Detect which cell encompasses the target text, then output its [X, Y] center coordinate. 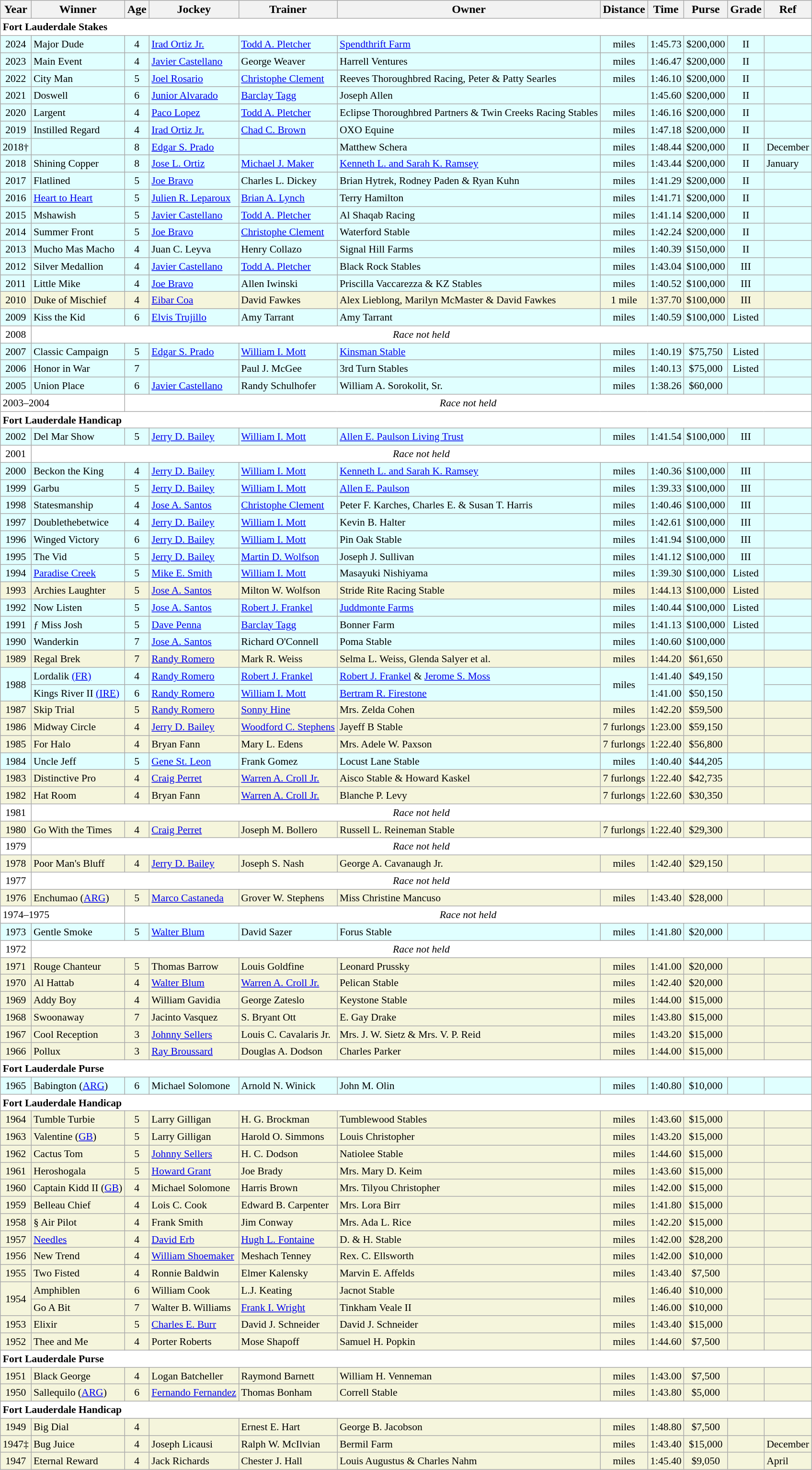
Allen E. Paulson Living Trust [469, 437]
Masayuki Nishiyama [469, 574]
Trainer [288, 10]
1:46.40 [666, 1290]
Gene St. Leon [194, 761]
1:23.00 [666, 727]
Kevin B. Halter [469, 522]
Martin D. Wolfson [288, 556]
1971 [16, 966]
1962 [16, 1154]
Forus Stable [469, 932]
Joseph S. Nash [288, 863]
1956 [16, 1256]
2021 [16, 95]
Ref [788, 10]
Regal Brek [78, 659]
Jack Richards [194, 1461]
Little Mike [78, 283]
Arnold N. Winick [288, 1086]
H. G. Brockman [288, 1120]
Distance [624, 10]
2012 [16, 266]
Garbu [78, 488]
1:46.16 [666, 113]
Uncle Jeff [78, 761]
William Gavidia [194, 1000]
1:44.13 [666, 590]
1976 [16, 898]
L.J. Keating [288, 1290]
H. C. Dodson [288, 1154]
2000 [16, 471]
1999 [16, 488]
Allen E. Paulson [469, 488]
2014 [16, 232]
Kiss the Kid [78, 317]
Duke of Mischief [78, 300]
William A. Sorokolit, Sr. [469, 386]
1972 [16, 949]
1983 [16, 778]
1:22.60 [666, 795]
$49,150 [706, 676]
Rouge Chanteur [78, 966]
ƒ Miss Josh [78, 625]
Terry Hamilton [469, 198]
1963 [16, 1137]
Largent [78, 113]
Ernest E. Hart [288, 1427]
Two Fisted [78, 1273]
2011 [16, 283]
Statesmanship [78, 505]
Winged Victory [78, 540]
Thomas Barrow [194, 966]
Mrs. Mary D. Keim [469, 1171]
1:40.59 [666, 317]
2001 [16, 454]
Louis C. Cavalaris Jr. [288, 1034]
1994 [16, 574]
Frank I. Wright [288, 1308]
April [788, 1461]
Wanderkin [78, 642]
$44,205 [706, 761]
Bug Juice [78, 1444]
1:45.60 [666, 95]
Honor in War [78, 368]
Go A Bit [78, 1308]
Harold O. Simmons [288, 1137]
Brian A. Lynch [288, 198]
Woodford C. Stephens [288, 727]
$5,000 [706, 1393]
1 mile [624, 300]
Midway Circle [78, 727]
Captain Kidd II (GB) [78, 1188]
Elmer Kalensky [288, 1273]
Mrs. Tilyou Christopher [469, 1188]
Samuel H. Popkin [469, 1342]
2023 [16, 61]
Pin Oak Stable [469, 540]
Raymond Barnett [288, 1376]
1989 [16, 659]
Selma L. Weiss, Glenda Salyer et al. [469, 659]
Edward B. Carpenter [288, 1205]
Mary L. Edens [288, 744]
1964 [16, 1120]
Doublethebetwice [78, 522]
Stride Rite Racing Stable [469, 590]
Bertram R. Firestone [469, 693]
2016 [16, 198]
1:47.18 [666, 130]
Hugh L. Fontaine [288, 1239]
Blanche P. Levy [469, 795]
Rex. C. Ellsworth [469, 1256]
William Cook [194, 1290]
Needles [78, 1239]
Frank Smith [194, 1222]
3rd Turn Stables [469, 368]
2018† [16, 147]
2005 [16, 386]
Chester J. Hall [288, 1461]
Ronnie Baldwin [194, 1273]
Joe Brady [288, 1171]
1:41.54 [666, 437]
1:46.47 [666, 61]
Henry Collazo [288, 249]
Babington (ARG) [78, 1086]
Matthew Schera [469, 147]
1977 [16, 881]
1970 [16, 983]
Mrs. J. W. Sietz & Mrs. V. P. Reid [469, 1034]
Doswell [78, 95]
§ Air Pilot [78, 1222]
Belleau Chief [78, 1205]
Jose L. Ortiz [194, 164]
Union Place [78, 386]
1957 [16, 1239]
Distinctive Pro [78, 778]
William Shoemaker [194, 1256]
1:43.00 [666, 1376]
$150,000 [706, 249]
City Man [78, 79]
Walter B. Williams [194, 1308]
Junior Alvarado [194, 95]
1986 [16, 727]
Lois C. Cook [194, 1205]
Keystone Stable [469, 1000]
2002 [16, 437]
1:43.04 [666, 266]
2019 [16, 130]
Aisco Stable & Howard Kaskel [469, 778]
$50,150 [706, 693]
Joseph Licausi [194, 1444]
John M. Olin [469, 1086]
1:40.36 [666, 471]
Mrs. Ada L. Rice [469, 1222]
1947 [16, 1461]
Paul J. McGee [288, 368]
Joseph Allen [469, 95]
1992 [16, 608]
Mose Shapoff [288, 1342]
1:41.71 [666, 198]
Silver Medallion [78, 266]
Thee and Me [78, 1342]
Amphiblen [78, 1290]
George Zateslo [288, 1000]
1:41.14 [666, 215]
1955 [16, 1273]
Fernando Fernandez [194, 1393]
$29,150 [706, 863]
Juddmonte Farms [469, 608]
Poor Man's Bluff [78, 863]
Charles L. Dickey [288, 181]
Charles E. Burr [194, 1324]
Kings River II (IRE) [78, 693]
$29,300 [706, 829]
1969 [16, 1000]
$59,500 [706, 710]
Jacnot Stable [469, 1290]
1949 [16, 1427]
Jim Conway [288, 1222]
Chad C. Brown [288, 130]
1990 [16, 642]
1968 [16, 1017]
1981 [16, 813]
$28,200 [706, 1239]
Mrs. Zelda Cohen [469, 710]
Elixir [78, 1324]
Eibar Coa [194, 300]
Tumble Turbie [78, 1120]
Alex Lieblong, Marilyn McMaster & David Fawkes [469, 300]
Bonner Farm [469, 625]
Al Hattab [78, 983]
1:39.30 [666, 574]
David Erb [194, 1239]
Harrell Ventures [469, 61]
Harris Brown [288, 1188]
S. Bryant Ott [288, 1017]
Del Mar Show [78, 437]
Joel Rosario [194, 79]
2018 [16, 164]
$75,000 [706, 368]
1:40.52 [666, 283]
Classic Campaign [78, 352]
1:42.24 [666, 232]
Correll Stable [469, 1393]
Age [137, 10]
Mike E. Smith [194, 574]
$28,000 [706, 898]
$61,650 [706, 659]
$42,735 [706, 778]
1:42.61 [666, 522]
1959 [16, 1205]
David Sazer [288, 932]
1973 [16, 932]
1:46.00 [666, 1308]
2020 [16, 113]
For Halo [78, 744]
Beckon the King [78, 471]
1:41.40 [666, 676]
Gentle Smoke [78, 932]
Ralph W. McIlvian [288, 1444]
Joseph J. Sullivan [469, 556]
Peter F. Karches, Charles E. & Susan T. Harris [469, 505]
1980 [16, 829]
$75,750 [706, 352]
Addy Boy [78, 1000]
Jayeff B Stable [469, 727]
Pollux [78, 1051]
Now Listen [78, 608]
1:37.70 [666, 300]
OXO Equine [469, 130]
2007 [16, 352]
Thomas Bonham [288, 1393]
1:40.19 [666, 352]
Lordalik (FR) [78, 676]
Winner [78, 10]
David Fawkes [288, 300]
Jacinto Vasquez [194, 1017]
Heroshogala [78, 1171]
Waterford Stable [469, 232]
2017 [16, 181]
Skip Trial [78, 710]
2003–2004 [63, 403]
Joseph M. Bollero [288, 829]
Louis Christopher [469, 1137]
D. & H. Stable [469, 1239]
1:40.46 [666, 505]
Russell L. Reineman Stable [469, 829]
Owner [469, 10]
Big Dial [78, 1427]
Randy Schulhofer [288, 386]
George B. Jacobson [469, 1427]
Meshach Tenney [288, 1256]
Frank Gomez [288, 761]
Logan Batcheller [194, 1376]
1954 [16, 1298]
Sonny Hine [288, 710]
Hat Room [78, 795]
Charles Parker [469, 1051]
1967 [16, 1034]
1953 [16, 1324]
Paco Lopez [194, 113]
Paradise Creek [78, 574]
Miss Christine Mancuso [469, 898]
Eclipse Thoroughbred Partners & Twin Creeks Racing Stables [469, 113]
George Weaver [288, 61]
1:40.13 [666, 368]
E. Gay Drake [469, 1017]
Eternal Reward [78, 1461]
1:44.20 [666, 659]
1:40.60 [666, 642]
Black George [78, 1376]
1:45.40 [666, 1461]
1:41.29 [666, 181]
1988 [16, 684]
Al Shaqab Racing [469, 215]
1987 [16, 710]
Ray Broussard [194, 1051]
1:40.39 [666, 249]
Kinsman Stable [469, 352]
Tinkham Veale II [469, 1308]
Black Rock Stables [469, 266]
Elvis Trujillo [194, 317]
Locust Lane Stable [469, 761]
Grade [746, 10]
Leonard Prussky [469, 966]
Poma Stable [469, 642]
1:38.26 [666, 386]
$30,350 [706, 795]
Pelican Stable [469, 983]
Fort Lauderdale Stakes [406, 27]
$59,150 [706, 727]
2008 [16, 334]
The Vid [78, 556]
Mucho Mas Macho [78, 249]
Jockey [194, 10]
Michael J. Maker [288, 164]
Major Dude [78, 44]
Purse [706, 10]
1997 [16, 522]
Mshawish [78, 215]
Year [16, 10]
Reeves Thoroughbred Racing, Peter & Patty Searles [469, 79]
Allen Iwinski [288, 283]
Richard O'Connell [288, 642]
1:48.80 [666, 1427]
1961 [16, 1171]
Instilled Regard [78, 130]
Time [666, 10]
2024 [16, 44]
Mrs. Lora Birr [469, 1205]
Milton W. Wolfson [288, 590]
1:43.44 [666, 164]
Robert J. Frankel & Jerome S. Moss [469, 676]
1:46.10 [666, 79]
Louis Augustus & Charles Nahm [469, 1461]
2013 [16, 249]
1985 [16, 744]
1:45.73 [666, 44]
January [788, 164]
1995 [16, 556]
Sallequilo (ARG) [78, 1393]
1:40.80 [666, 1086]
Heart to Heart [78, 198]
New Trend [78, 1256]
1974–1975 [63, 915]
1952 [16, 1342]
1979 [16, 847]
1:48.44 [666, 147]
$56,800 [706, 744]
Louis Goldfine [288, 966]
Grover W. Stephens [288, 898]
1993 [16, 590]
Julien R. Leparoux [194, 198]
1996 [16, 540]
1982 [16, 795]
1966 [16, 1051]
1950 [16, 1393]
Bermil Farm [469, 1444]
$60,000 [706, 386]
Natiolee Stable [469, 1154]
1:41.12 [666, 556]
1984 [16, 761]
Valentine (GB) [78, 1137]
Archies Laughter [78, 590]
Douglas A. Dodson [288, 1051]
Swoonaway [78, 1017]
Brian Hytrek, Rodney Paden & Ryan Kuhn [469, 181]
Mrs. Adele W. Paxson [469, 744]
1951 [16, 1376]
Porter Roberts [194, 1342]
1:40.44 [666, 608]
1960 [16, 1188]
1:40.40 [666, 761]
Spendthrift Farm [469, 44]
1991 [16, 625]
Marvin E. Affelds [469, 1273]
1:41.94 [666, 540]
Cactus Tom [78, 1154]
Signal Hill Farms [469, 249]
2006 [16, 368]
Go With the Times [78, 829]
1965 [16, 1086]
Mark R. Weiss [288, 659]
1998 [16, 505]
Enchumao (ARG) [78, 898]
2009 [16, 317]
2022 [16, 79]
Marco Castaneda [194, 898]
Priscilla Vaccarezza & KZ Stables [469, 283]
2010 [16, 300]
Main Event [78, 61]
Summer Front [78, 232]
1958 [16, 1222]
George A. Cavanaugh Jr. [469, 863]
Howard Grant [194, 1171]
Juan C. Leyva [194, 249]
2015 [16, 215]
1:41.13 [666, 625]
Flatlined [78, 181]
Tumblewood Stables [469, 1120]
Cool Reception [78, 1034]
1:39.33 [666, 488]
1947‡ [16, 1444]
Shining Copper [78, 164]
1978 [16, 863]
William H. Venneman [469, 1376]
$9,050 [706, 1461]
Dave Penna [194, 625]
